Return the (X, Y) coordinate for the center point of the cell that contains the specified text.  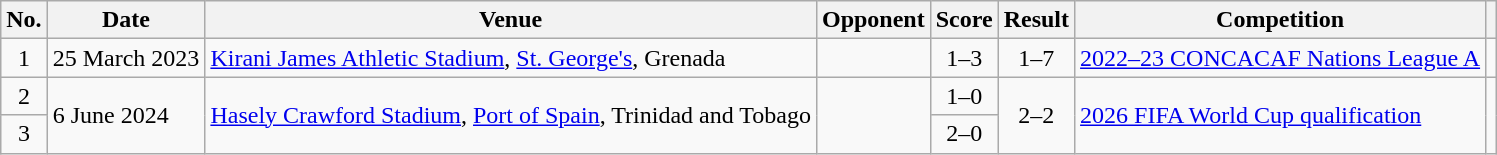
25 March 2023 (126, 58)
Score (964, 20)
3 (24, 134)
1 (24, 58)
2022–23 CONCACAF Nations League A (1280, 58)
No. (24, 20)
1–7 (1036, 58)
Result (1036, 20)
Competition (1280, 20)
Hasely Crawford Stadium, Port of Spain, Trinidad and Tobago (511, 115)
2–0 (964, 134)
1–0 (964, 96)
2 (24, 96)
Venue (511, 20)
6 June 2024 (126, 115)
Opponent (873, 20)
Kirani James Athletic Stadium, St. George's, Grenada (511, 58)
Date (126, 20)
2–2 (1036, 115)
2026 FIFA World Cup qualification (1280, 115)
1–3 (964, 58)
